Scan for the cell matching the given text and deliver its (x, y) coordinate at center. 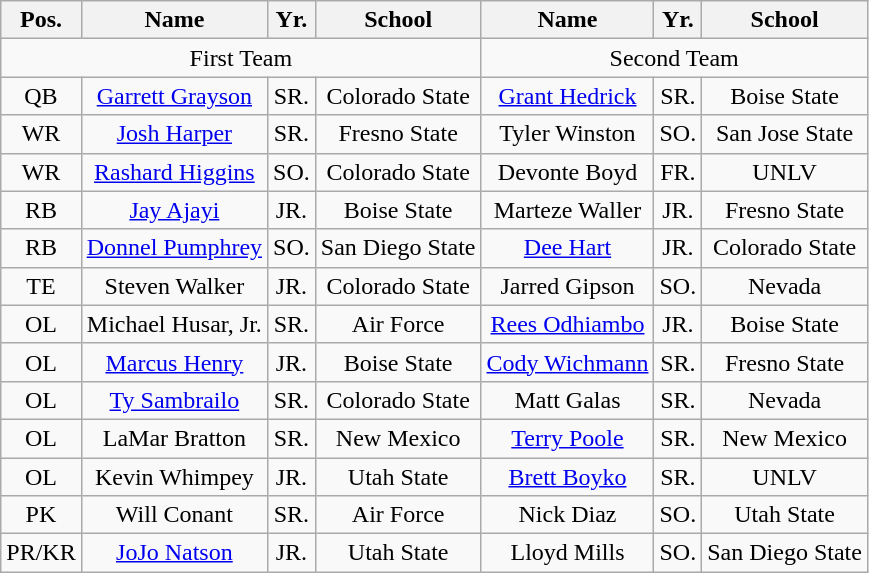
QB (41, 96)
Josh Harper (174, 134)
JoJo Natson (174, 553)
Second Team (674, 58)
Jay Ajayi (174, 210)
Rashard Higgins (174, 172)
Grant Hedrick (568, 96)
Michael Husar, Jr. (174, 324)
First Team (241, 58)
Terry Poole (568, 438)
Steven Walker (174, 286)
TE (41, 286)
LaMar Bratton (174, 438)
Rees Odhiambo (568, 324)
FR. (678, 172)
PR/KR (41, 553)
Nick Diaz (568, 515)
Jarred Gipson (568, 286)
Will Conant (174, 515)
Cody Wichmann (568, 362)
Dee Hart (568, 248)
Donnel Pumphrey (174, 248)
Marteze Waller (568, 210)
Marcus Henry (174, 362)
Matt Galas (568, 400)
Brett Boyko (568, 477)
Lloyd Mills (568, 553)
Kevin Whimpey (174, 477)
Garrett Grayson (174, 96)
PK (41, 515)
Ty Sambrailo (174, 400)
Pos. (41, 20)
Tyler Winston (568, 134)
San Jose State (785, 134)
Devonte Boyd (568, 172)
